Determine the [x, y] coordinate at the center of the cell enclosing the given text.  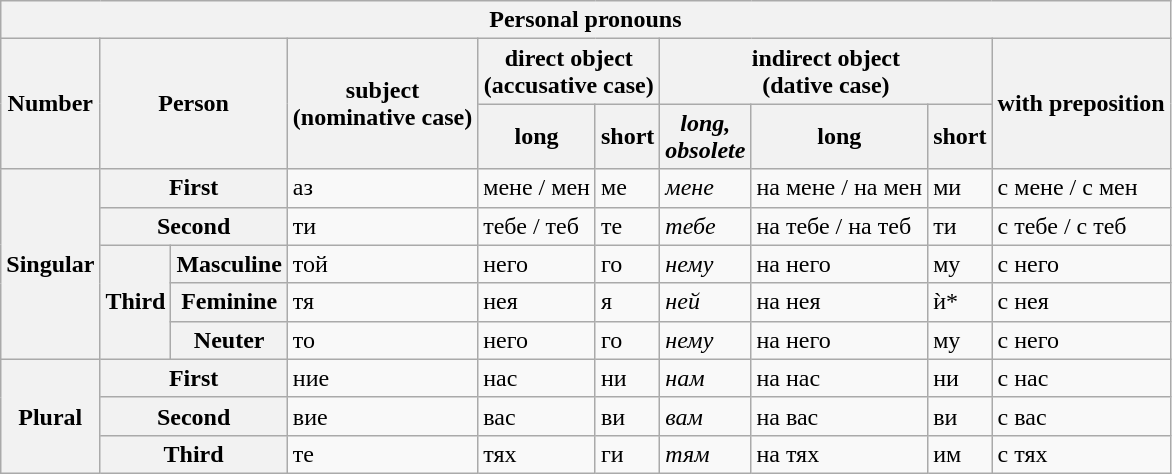
на тебе / на теб [840, 226]
на вас [840, 416]
мене / мен [537, 188]
ми [960, 188]
Singular [50, 264]
long,obsolete [706, 136]
нея [537, 302]
тебе / теб [537, 226]
на мене / на мен [840, 188]
то [382, 340]
аз [382, 188]
subject(nominative case) [382, 104]
на нас [840, 378]
той [382, 264]
я [627, 302]
ней [706, 302]
тя [382, 302]
ѝ* [960, 302]
с тях [1081, 454]
нас [537, 378]
тях [537, 454]
Person [194, 104]
на тях [840, 454]
с нас [1081, 378]
с мене / с мен [1081, 188]
вие [382, 416]
direct object(accusative case) [569, 72]
Personal pronouns [586, 20]
вам [706, 416]
тебе [706, 226]
вас [537, 416]
Neuter [229, 340]
Feminine [229, 302]
with preposition [1081, 104]
на нея [840, 302]
indirect object(dative case) [826, 72]
Number [50, 104]
Plural [50, 416]
ние [382, 378]
ме [627, 188]
мене [706, 188]
с вас [1081, 416]
ги [627, 454]
с тебе / с теб [1081, 226]
нам [706, 378]
Masculine [229, 264]
с нея [1081, 302]
тям [706, 454]
им [960, 454]
